Search for the cell housing the specified text and yield its (X, Y) center coordinate. 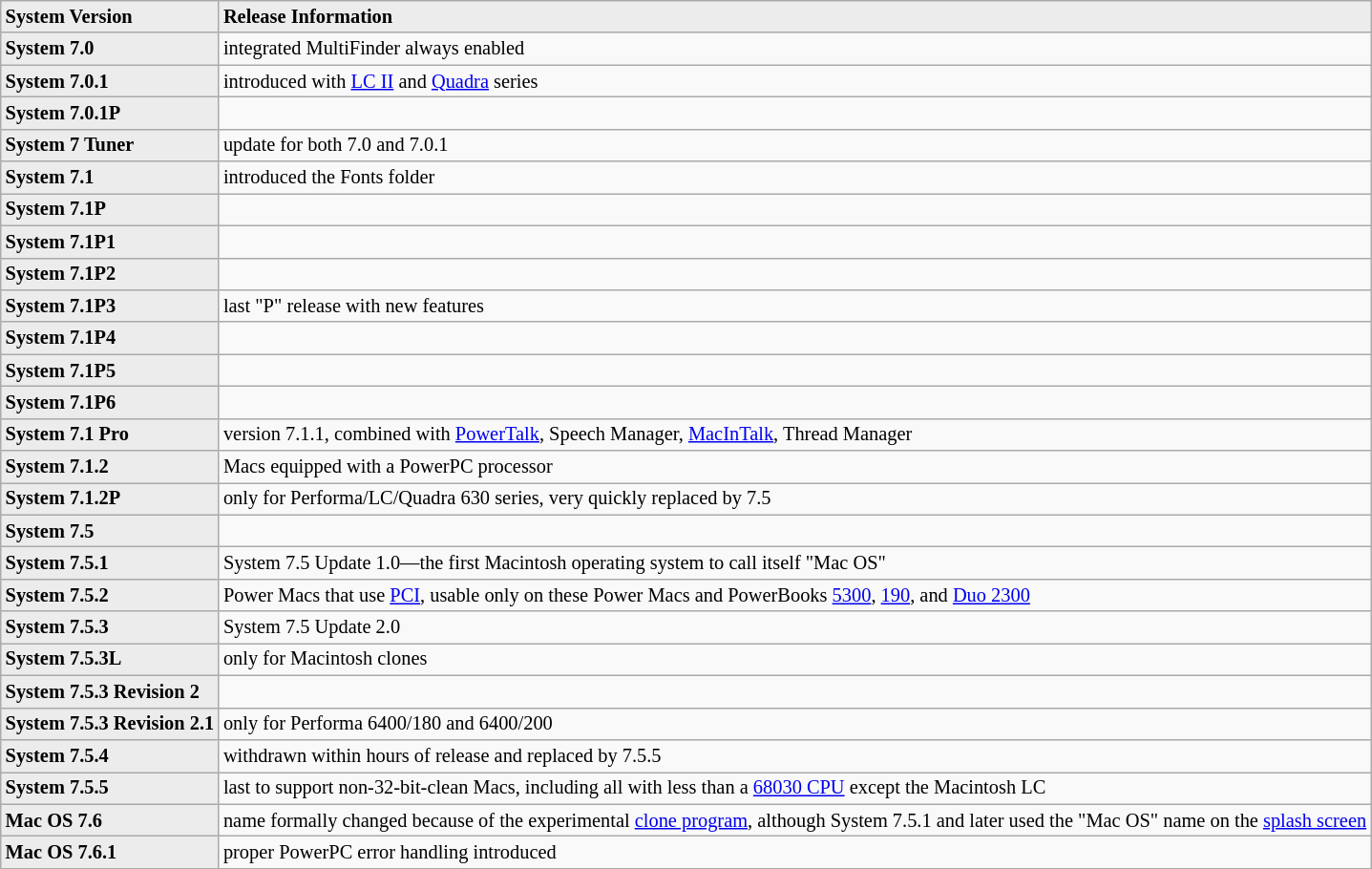
System 7.5 Update 2.0 (794, 627)
only for Performa/LC/Quadra 630 series, very quickly replaced by 7.5 (794, 498)
update for both 7.0 and 7.0.1 (794, 145)
System 7.1P1 (110, 242)
version 7.1.1, combined with PowerTalk, Speech Manager, MacInTalk, Thread Manager (794, 434)
System 7.5.2 (110, 595)
System 7.1.2P (110, 498)
System 7 Tuner (110, 145)
Mac OS 7.6.1 (110, 852)
System 7.0.1P (110, 113)
last "P" release with new features (794, 306)
name formally changed because of the experimental clone program, although System 7.5.1 and later used the "Mac OS" name on the splash screen (794, 820)
System 7.1P3 (110, 306)
System 7.0 (110, 49)
System 7.5 (110, 531)
System 7.1P6 (110, 402)
System 7.5.3L (110, 659)
Release Information (794, 16)
System 7.5.3 Revision 2 (110, 691)
System 7.1P5 (110, 371)
System 7.1 (110, 178)
System 7.5.3 Revision 2.1 (110, 724)
System 7.1P2 (110, 274)
last to support non-32-bit-clean Macs, including all with less than a 68030 CPU except the Macintosh LC (794, 788)
introduced with LC II and Quadra series (794, 81)
Mac OS 7.6 (110, 820)
Macs equipped with a PowerPC processor (794, 467)
introduced the Fonts folder (794, 178)
System 7.1P4 (110, 338)
integrated MultiFinder always enabled (794, 49)
System 7.5 Update 1.0—the first Macintosh operating system to call itself "Mac OS" (794, 562)
System 7.5.4 (110, 755)
System 7.1P (110, 209)
proper PowerPC error handling introduced (794, 852)
Power Macs that use PCI, usable only on these Power Macs and PowerBooks 5300, 190, and Duo 2300 (794, 595)
withdrawn within hours of release and replaced by 7.5.5 (794, 755)
System 7.5.3 (110, 627)
System Version (110, 16)
only for Performa 6400/180 and 6400/200 (794, 724)
System 7.0.1 (110, 81)
System 7.1.2 (110, 467)
System 7.5.1 (110, 562)
System 7.5.5 (110, 788)
System 7.1 Pro (110, 434)
only for Macintosh clones (794, 659)
